Find where the given text appears and provide that cell's center as [X, Y] coordinate. 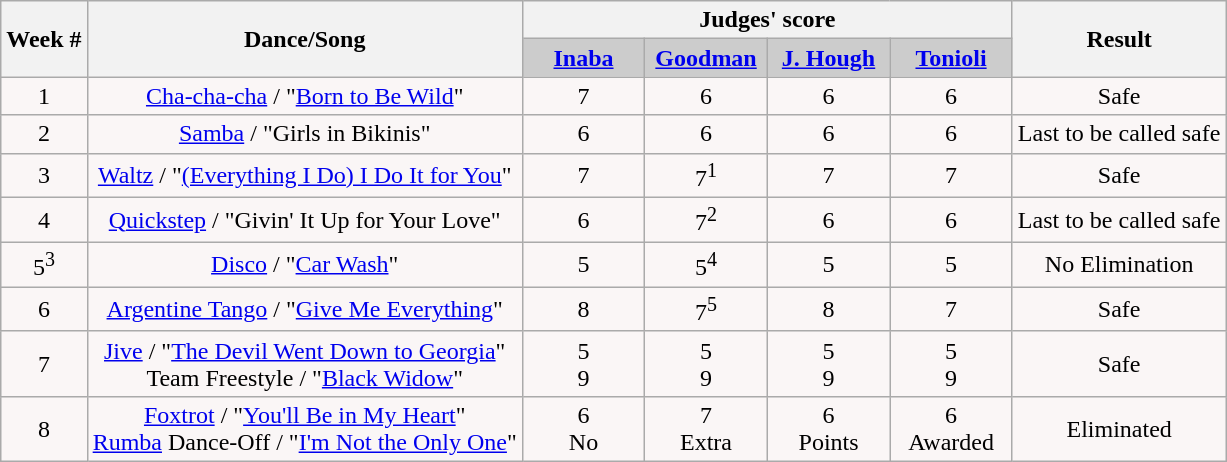
Judges' score [767, 20]
72 [706, 220]
Jive / "The Devil Went Down to Georgia"Team Freestyle / "Black Widow" [304, 364]
7Extra [706, 428]
71 [706, 176]
Disco / "Car Wash" [304, 264]
Quickstep / "Givin' It Up for Your Love" [304, 220]
Cha-cha-cha / "Born to Be Wild" [304, 96]
Waltz / "(Everything I Do) I Do It for You" [304, 176]
2 [44, 134]
53 [44, 264]
1 [44, 96]
4 [44, 220]
6Points [828, 428]
6No [584, 428]
75 [706, 310]
Week # [44, 39]
54 [706, 264]
Inaba [584, 58]
Goodman [706, 58]
Tonioli [952, 58]
Samba / "Girls in Bikinis" [304, 134]
6Awarded [952, 428]
Foxtrot / "You'll Be in My Heart"Rumba Dance-Off / "I'm Not the Only One" [304, 428]
Dance/Song [304, 39]
J. Hough [828, 58]
Eliminated [1119, 428]
Result [1119, 39]
Argentine Tango / "Give Me Everything" [304, 310]
3 [44, 176]
No Elimination [1119, 264]
